Return the (X, Y) coordinate for the center point of the cell that contains the specified text.  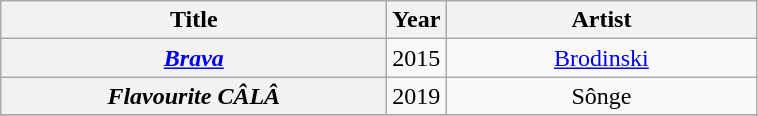
Brodinski (602, 58)
2019 (416, 96)
Title (194, 20)
Brava (194, 58)
Year (416, 20)
Flavourite CÂLÂ (194, 96)
Artist (602, 20)
Sônge (602, 96)
2015 (416, 58)
